Extract the [x, y] coordinate from the center of the cell holding the provided text.  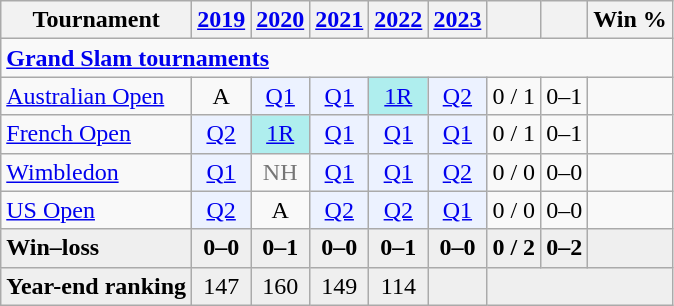
French Open [96, 134]
Grand Slam tournaments [337, 58]
Wimbledon [96, 172]
Win–loss [96, 248]
2023 [458, 20]
147 [222, 286]
114 [398, 286]
160 [280, 286]
2020 [280, 20]
2022 [398, 20]
0 / 2 [514, 248]
Year-end ranking [96, 286]
Tournament [96, 20]
149 [340, 286]
2019 [222, 20]
NH [280, 172]
Australian Open [96, 96]
2021 [340, 20]
Win % [630, 20]
0–2 [564, 248]
US Open [96, 210]
